Capture the cell that displays the provided text and extract its [X, Y] central coordinate. 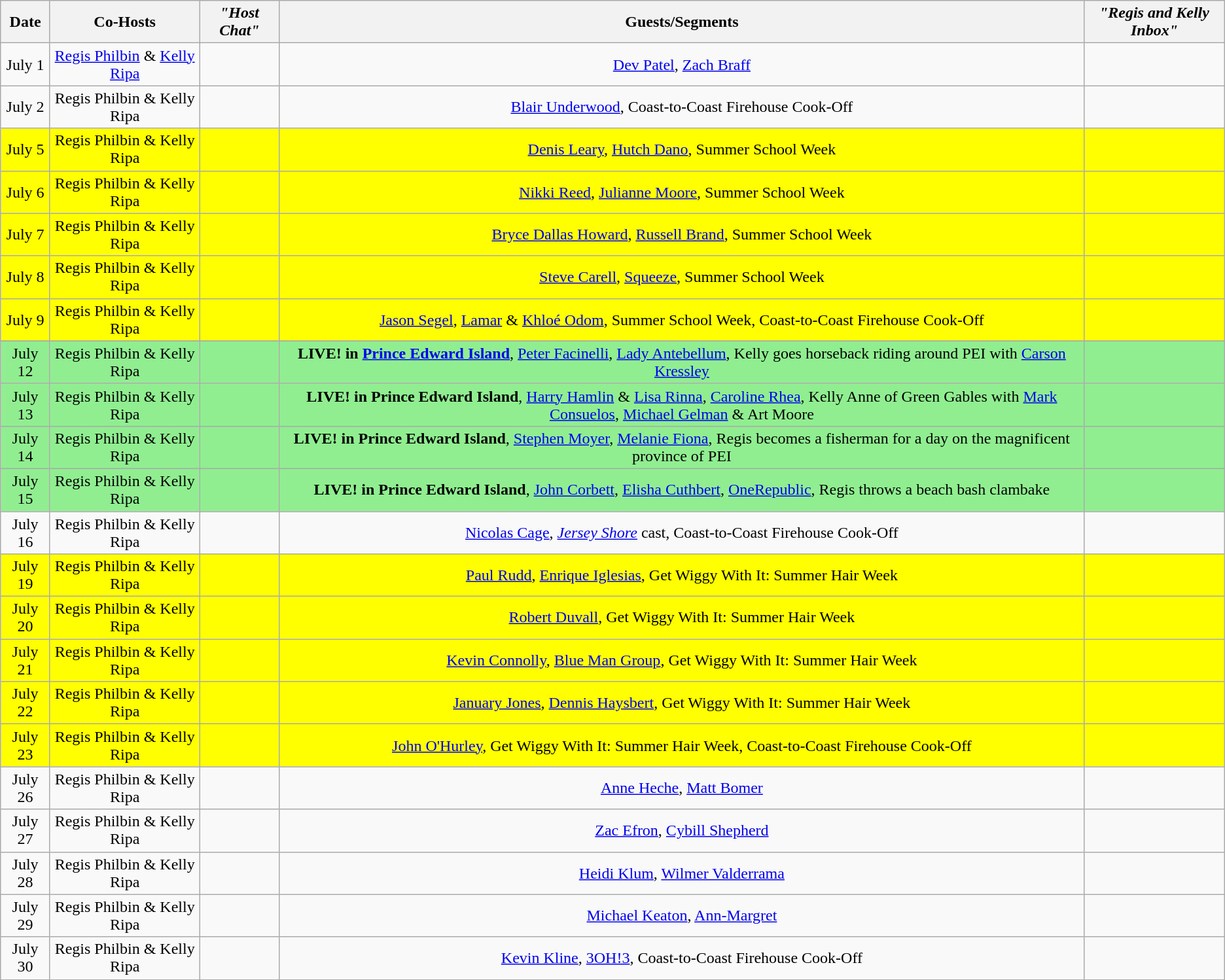
Robert Duvall, Get Wiggy With It: Summer Hair Week [682, 618]
"Host Chat" [240, 22]
July 19 [26, 576]
Nikki Reed, Julianne Moore, Summer School Week [682, 192]
Michael Keaton, Ann-Margret [682, 916]
July 6 [26, 192]
Kevin Kline, 3OH!3, Coast-to-Coast Firehouse Cook-Off [682, 958]
Dev Patel, Zach Braff [682, 64]
July 5 [26, 149]
Zac Efron, Cybill Shepherd [682, 831]
July 27 [26, 831]
July 1 [26, 64]
July 21 [26, 661]
John O'Hurley, Get Wiggy With It: Summer Hair Week, Coast-to-Coast Firehouse Cook-Off [682, 746]
Guests/Segments [682, 22]
Paul Rudd, Enrique Iglesias, Get Wiggy With It: Summer Hair Week [682, 576]
July 26 [26, 788]
Kevin Connolly, Blue Man Group, Get Wiggy With It: Summer Hair Week [682, 661]
Blair Underwood, Coast-to-Coast Firehouse Cook-Off [682, 107]
July 8 [26, 277]
July 9 [26, 319]
Date [26, 22]
July 22 [26, 703]
July 29 [26, 916]
Jason Segel, Lamar & Khloé Odom, Summer School Week, Coast-to-Coast Firehouse Cook-Off [682, 319]
Co-Hosts [124, 22]
July 7 [26, 234]
Anne Heche, Matt Bomer [682, 788]
July 20 [26, 618]
July 15 [26, 489]
July 2 [26, 107]
"Regis and Kelly Inbox" [1154, 22]
Heidi Klum, Wilmer Valderrama [682, 873]
LIVE! in Prince Edward Island, Harry Hamlin & Lisa Rinna, Caroline Rhea, Kelly Anne of Green Gables with Mark Consuelos, Michael Gelman & Art Moore [682, 404]
LIVE! in Prince Edward Island, Peter Facinelli, Lady Antebellum, Kelly goes horseback riding around PEI with Carson Kressley [682, 362]
July 14 [26, 447]
LIVE! in Prince Edward Island, Stephen Moyer, Melanie Fiona, Regis becomes a fisherman for a day on the magnificent province of PEI [682, 447]
Steve Carell, Squeeze, Summer School Week [682, 277]
Nicolas Cage, Jersey Shore cast, Coast-to-Coast Firehouse Cook-Off [682, 533]
July 16 [26, 533]
July 13 [26, 404]
Denis Leary, Hutch Dano, Summer School Week [682, 149]
Bryce Dallas Howard, Russell Brand, Summer School Week [682, 234]
LIVE! in Prince Edward Island, John Corbett, Elisha Cuthbert, OneRepublic, Regis throws a beach bash clambake [682, 489]
July 28 [26, 873]
July 12 [26, 362]
July 30 [26, 958]
July 23 [26, 746]
January Jones, Dennis Haysbert, Get Wiggy With It: Summer Hair Week [682, 703]
